Search for the cell housing the specified text and yield its (x, y) center coordinate. 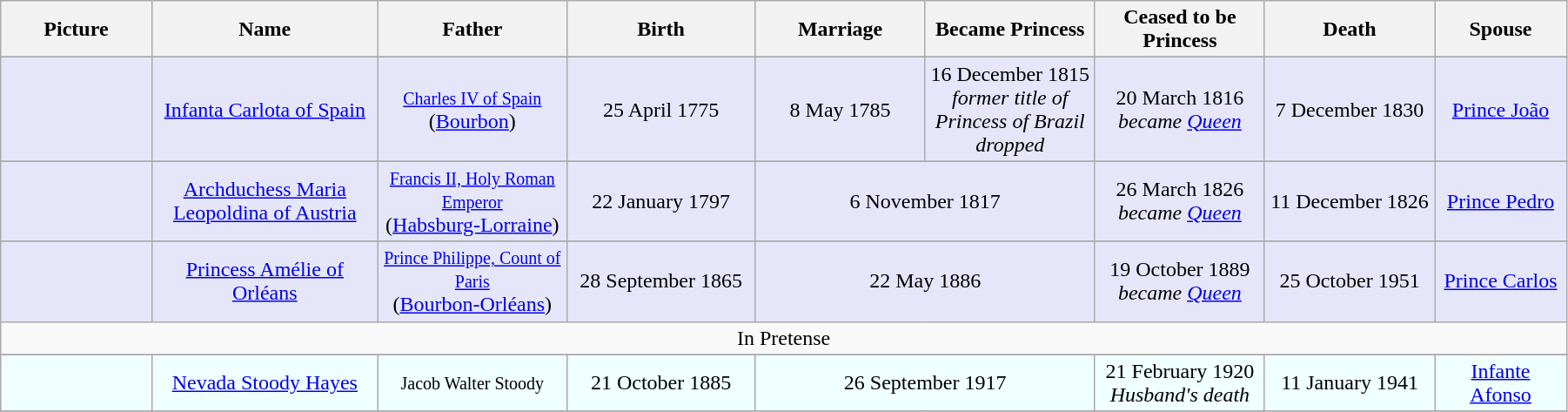
16 December 1815former title of Princess of Brazil dropped (1009, 110)
25 April 1775 (661, 110)
22 May 1886 (925, 281)
Nevada Stoody Hayes (265, 383)
Prince Philippe, Count of Paris (Bourbon-Orléans) (472, 281)
Prince João (1501, 110)
21 February 1920Husband's death (1180, 383)
Picture (77, 30)
Infante Afonso (1501, 383)
Ceased to be Princess (1180, 30)
Name (265, 30)
25 October 1951 (1349, 281)
20 March 1816became Queen (1180, 110)
19 October 1889became Queen (1180, 281)
Death (1349, 30)
26 September 1917 (925, 383)
7 December 1830 (1349, 110)
11 December 1826 (1349, 201)
Princess Amélie of Orléans (265, 281)
Spouse (1501, 30)
6 November 1817 (925, 201)
Charles IV of Spain (Bourbon) (472, 110)
22 January 1797 (661, 201)
21 October 1885 (661, 383)
26 March 1826became Queen (1180, 201)
Francis II, Holy Roman Emperor (Habsburg-Lorraine) (472, 201)
Prince Pedro (1501, 201)
28 September 1865 (661, 281)
Infanta Carlota of Spain (265, 110)
Prince Carlos (1501, 281)
Jacob Walter Stoody (472, 383)
Marriage (841, 30)
Birth (661, 30)
8 May 1785 (841, 110)
Father (472, 30)
Archduchess Maria Leopoldina of Austria (265, 201)
In Pretense (784, 338)
Became Princess (1009, 30)
11 January 1941 (1349, 383)
